From the cell containing the given text, extract its center point as [x, y] coordinate. 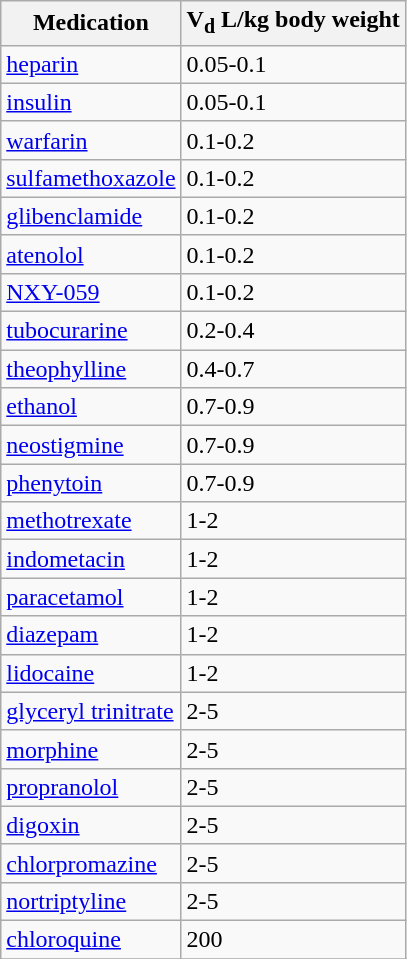
0.2-0.4 [293, 331]
chloroquine [91, 940]
Vd L/kg body weight [293, 23]
atenolol [91, 254]
methotrexate [91, 521]
lidocaine [91, 673]
digoxin [91, 825]
ethanol [91, 407]
warfarin [91, 140]
phenytoin [91, 483]
indometacin [91, 559]
sulfamethoxazole [91, 178]
chlorpromazine [91, 863]
diazepam [91, 635]
insulin [91, 102]
neostigmine [91, 445]
glibenclamide [91, 216]
NXY-059 [91, 292]
0.4-0.7 [293, 369]
morphine [91, 749]
theophylline [91, 369]
paracetamol [91, 597]
heparin [91, 64]
nortriptyline [91, 901]
glyceryl trinitrate [91, 711]
tubocurarine [91, 331]
Medication [91, 23]
200 [293, 940]
propranolol [91, 787]
